Output the [X, Y] coordinate of the center of the cell containing the given text.  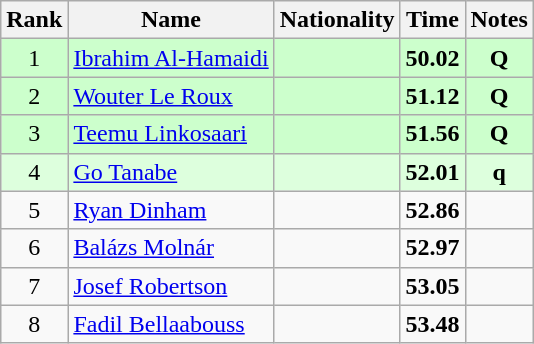
Fadil Bellaabouss [171, 324]
53.48 [432, 324]
Josef Robertson [171, 286]
8 [34, 324]
Ryan Dinham [171, 210]
Name [171, 20]
7 [34, 286]
53.05 [432, 286]
2 [34, 96]
Balázs Molnár [171, 248]
Ibrahim Al-Hamaidi [171, 58]
3 [34, 134]
52.86 [432, 210]
52.01 [432, 172]
4 [34, 172]
Go Tanabe [171, 172]
Teemu Linkosaari [171, 134]
51.56 [432, 134]
Notes [499, 20]
q [499, 172]
6 [34, 248]
Time [432, 20]
5 [34, 210]
1 [34, 58]
52.97 [432, 248]
Nationality [337, 20]
Rank [34, 20]
50.02 [432, 58]
51.12 [432, 96]
Wouter Le Roux [171, 96]
